Locate the cell with the specified text and output its (X, Y) center coordinate. 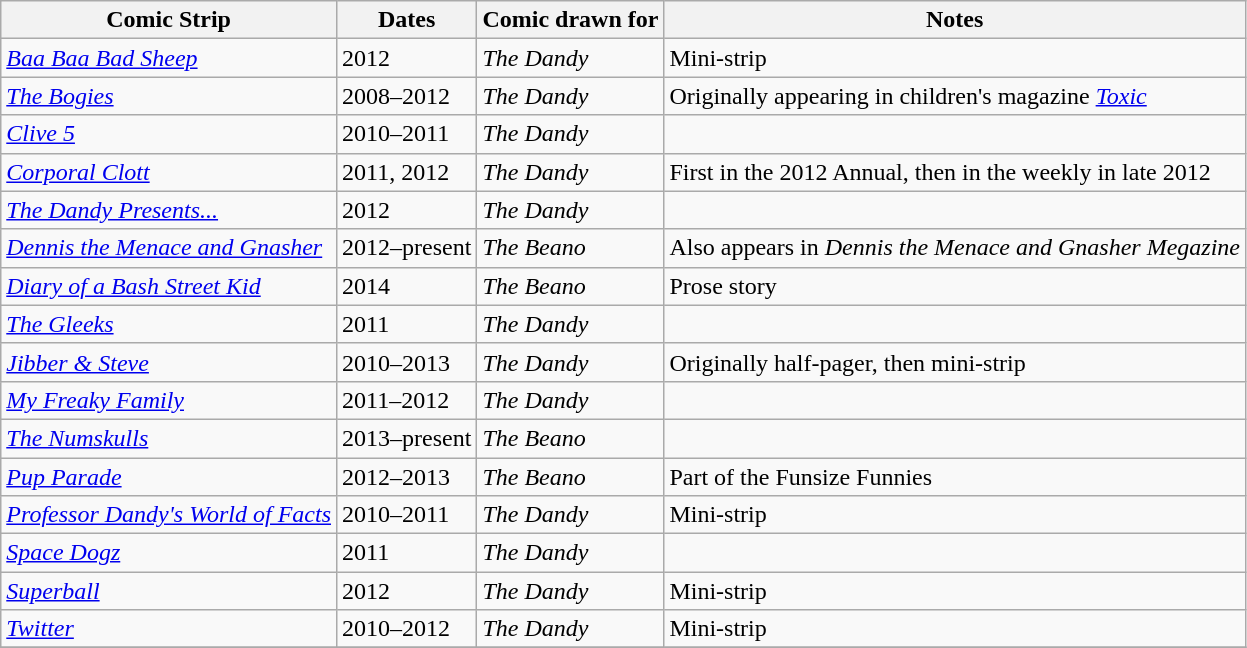
2011–2012 (407, 400)
Pup Parade (169, 477)
Jibber & Steve (169, 362)
Part of the Funsize Funnies (955, 477)
First in the 2012 Annual, then in the weekly in late 2012 (955, 172)
The Numskulls (169, 438)
2013–present (407, 438)
Comic drawn for (570, 20)
2010–2013 (407, 362)
Professor Dandy's World of Facts (169, 515)
Superball (169, 591)
Dennis the Menace and Gnasher (169, 248)
Notes (955, 20)
2008–2012 (407, 96)
2010–2012 (407, 629)
Baa Baa Bad Sheep (169, 58)
Diary of a Bash Street Kid (169, 286)
2014 (407, 286)
Prose story (955, 286)
Originally appearing in children's magazine Toxic (955, 96)
Comic Strip (169, 20)
Dates (407, 20)
Space Dogz (169, 553)
The Dandy Presents... (169, 210)
Also appears in Dennis the Menace and Gnasher Megazine (955, 248)
2012–present (407, 248)
The Bogies (169, 96)
2011, 2012 (407, 172)
2012–2013 (407, 477)
Originally half-pager, then mini-strip (955, 362)
Twitter (169, 629)
Corporal Clott (169, 172)
The Gleeks (169, 324)
My Freaky Family (169, 400)
Clive 5 (169, 134)
